Return (X, Y) of the center of cell containing provided text 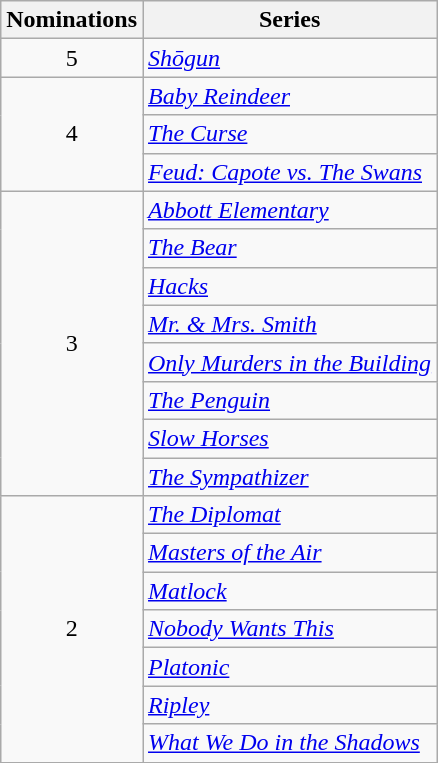
The Sympathizer (289, 477)
Matlock (289, 591)
Masters of the Air (289, 553)
What We Do in the Shadows (289, 743)
5 (72, 58)
Mr. & Mrs. Smith (289, 324)
2 (72, 629)
Hacks (289, 286)
Abbott Elementary (289, 210)
The Bear (289, 248)
Feud: Capote vs. The Swans (289, 172)
Ripley (289, 705)
Slow Horses (289, 438)
The Penguin (289, 400)
4 (72, 134)
Only Murders in the Building (289, 362)
The Curse (289, 134)
Nominations (72, 20)
3 (72, 343)
Platonic (289, 667)
Nobody Wants This (289, 629)
Baby Reindeer (289, 96)
Series (289, 20)
The Diplomat (289, 515)
Shōgun (289, 58)
